Identify which cell holds the provided text, then report its (X, Y) central coordinate. 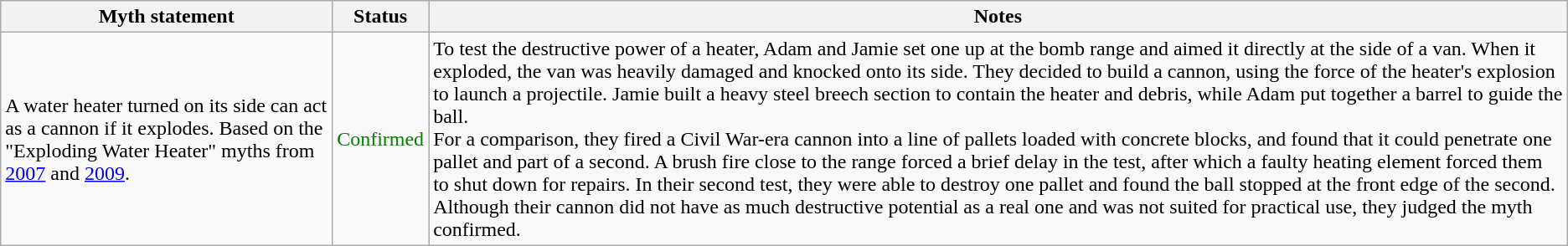
A water heater turned on its side can act as a cannon if it explodes. Based on the "Exploding Water Heater" myths from 2007 and 2009. (167, 139)
Status (380, 17)
Notes (998, 17)
Myth statement (167, 17)
Confirmed (380, 139)
